Find where the given text appears and provide that cell's center as [x, y] coordinate. 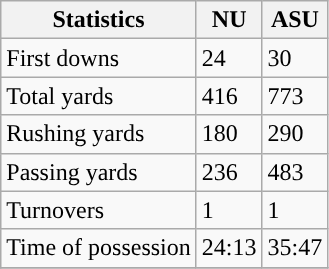
24 [229, 58]
416 [229, 96]
290 [295, 134]
Time of possession [99, 248]
Statistics [99, 20]
35:47 [295, 248]
ASU [295, 20]
Rushing yards [99, 134]
Passing yards [99, 172]
Turnovers [99, 210]
First downs [99, 58]
Total yards [99, 96]
180 [229, 134]
483 [295, 172]
773 [295, 96]
NU [229, 20]
24:13 [229, 248]
236 [229, 172]
30 [295, 58]
